Extract the (X, Y) coordinate from the center of the cell holding the provided text.  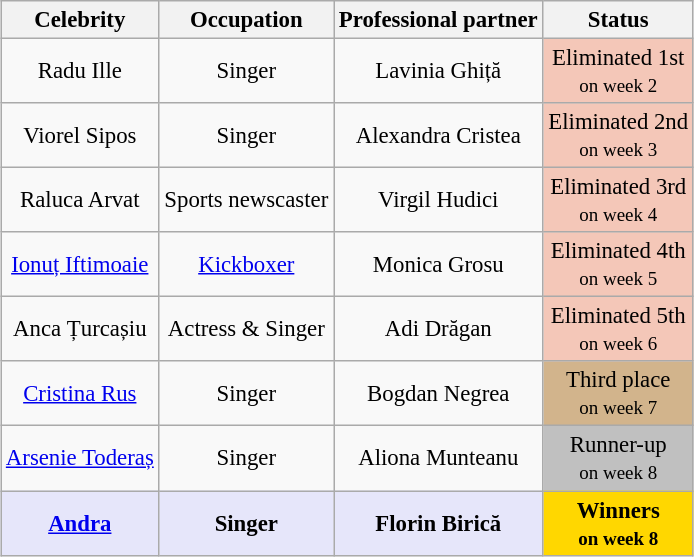
Adi Drăgan (439, 330)
Occupation (246, 20)
Ionuț Iftimoaie (80, 264)
Eliminated 4thon week 5 (618, 264)
Runner-upon week 8 (618, 458)
Professional partner (439, 20)
Third placeon week 7 (618, 394)
Actress & Singer (246, 330)
Celebrity (80, 20)
Florin Birică (439, 522)
Status (618, 20)
Monica Grosu (439, 264)
Eliminated 1ston week 2 (618, 70)
Eliminated 3rdon week 4 (618, 200)
Viorel Sipos (80, 136)
Bogdan Negrea (439, 394)
Virgil Hudici (439, 200)
Arsenie Toderaș (80, 458)
Raluca Arvat (80, 200)
Eliminated 5thon week 6 (618, 330)
Alexandra Cristea (439, 136)
Andra (80, 522)
Eliminated 2ndon week 3 (618, 136)
Lavinia Ghiță (439, 70)
Kickboxer (246, 264)
Winnerson week 8 (618, 522)
Anca Țurcașiu (80, 330)
Sports newscaster (246, 200)
Radu Ille (80, 70)
Aliona Munteanu (439, 458)
Cristina Rus (80, 394)
